From the cell containing the given text, extract its center point as (x, y) coordinate. 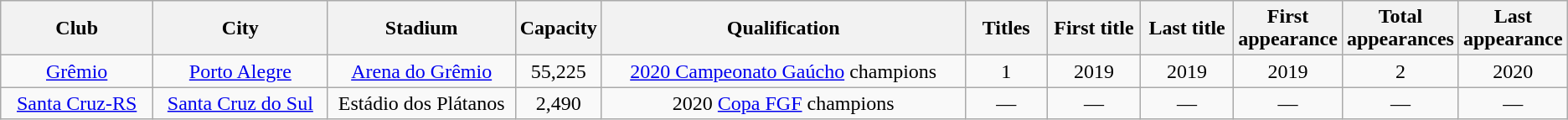
Grêmio (77, 71)
2,490 (558, 103)
Stadium (421, 29)
Total appearances (1400, 29)
Porto Alegre (241, 71)
First appearance (1288, 29)
Titles (1006, 29)
City (241, 29)
Santa Cruz-RS (77, 103)
2 (1400, 71)
2020 (1513, 71)
1 (1006, 71)
Arena do Grêmio (421, 71)
Santa Cruz do Sul (241, 103)
Capacity (558, 29)
55,225 (558, 71)
Last appearance (1513, 29)
Last title (1188, 29)
Qualification (783, 29)
Estádio dos Plátanos (421, 103)
Club (77, 29)
2020 Campeonato Gaúcho champions (783, 71)
2020 Copa FGF champions (783, 103)
First title (1094, 29)
